Extract the [X, Y] coordinate from the center of the cell holding the provided text.  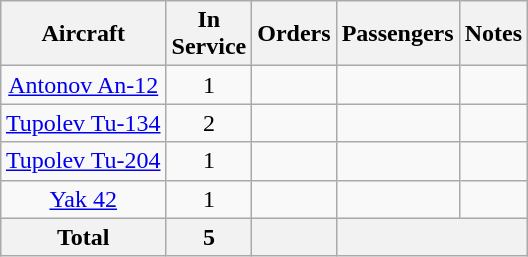
2 [209, 123]
Passengers [398, 34]
Antonov An-12 [83, 85]
InService [209, 34]
Tupolev Tu-134 [83, 123]
Orders [294, 34]
Tupolev Tu-204 [83, 161]
Notes [493, 34]
Total [83, 237]
Aircraft [83, 34]
Yak 42 [83, 199]
5 [209, 237]
